Locate the cell with the specified text and output its (x, y) center coordinate. 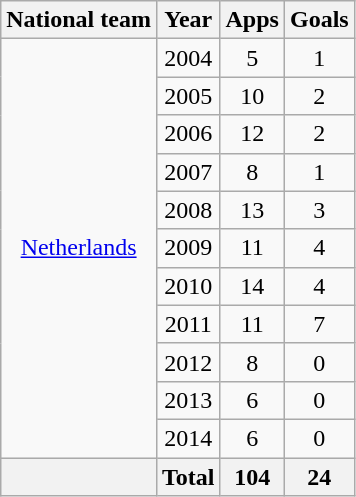
2008 (188, 210)
Year (188, 20)
12 (252, 134)
7 (319, 324)
2006 (188, 134)
13 (252, 210)
104 (252, 477)
2011 (188, 324)
14 (252, 286)
2007 (188, 172)
Netherlands (79, 248)
National team (79, 20)
Apps (252, 20)
Total (188, 477)
3 (319, 210)
2014 (188, 438)
2005 (188, 96)
2013 (188, 400)
2004 (188, 58)
10 (252, 96)
Goals (319, 20)
2009 (188, 248)
24 (319, 477)
2012 (188, 362)
2010 (188, 286)
5 (252, 58)
